Return (X, Y) of the center of cell containing provided text 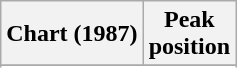
Peak position (189, 34)
Chart (1987) (72, 34)
